Determine the (X, Y) coordinate at the center of the cell enclosing the given text.  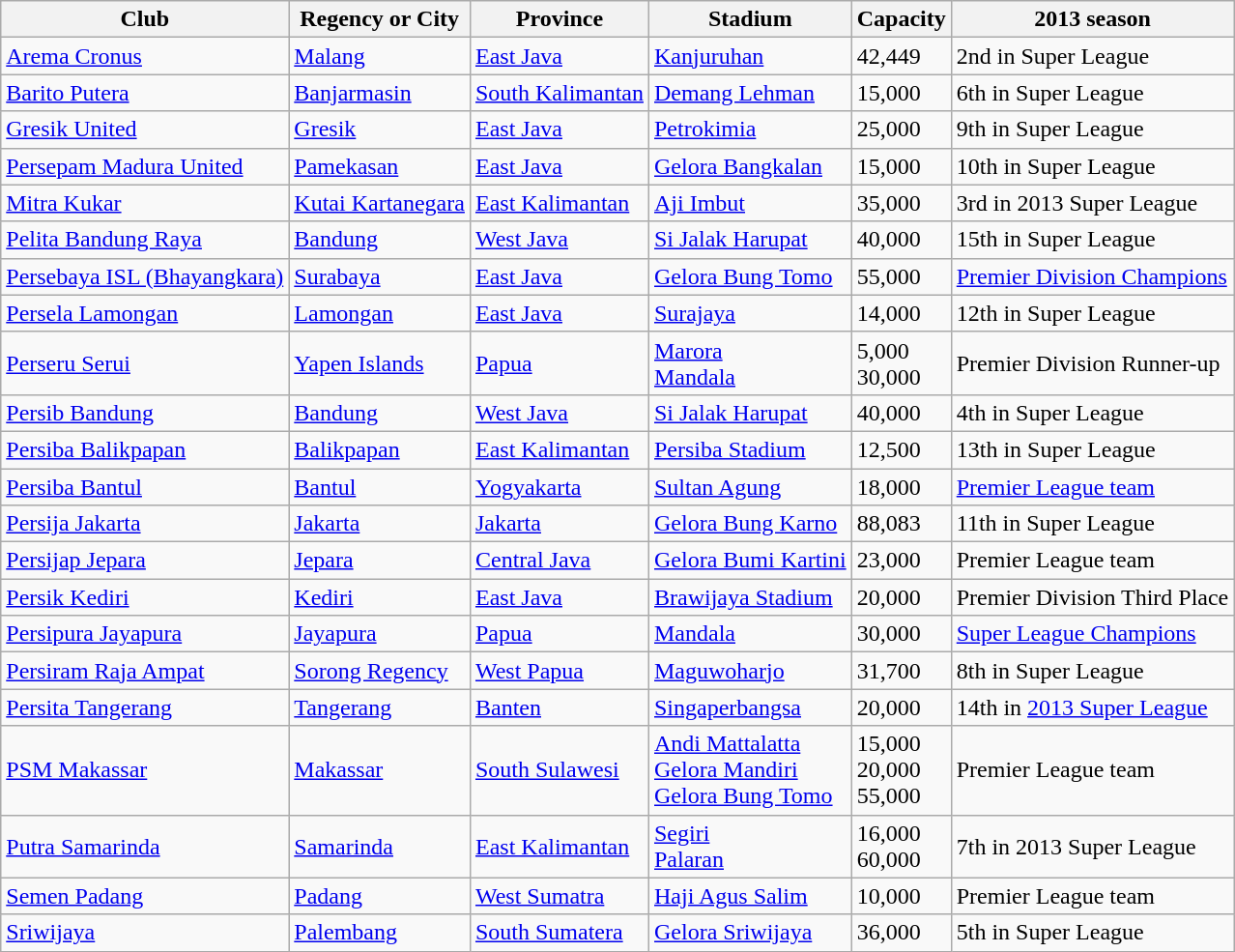
Gelora Bung Karno (750, 524)
2nd in Super League (1092, 56)
Balikpapan (380, 449)
Yogyakarta (559, 486)
Gresik United (145, 130)
35,000 (901, 203)
Stadium (750, 19)
11th in Super League (1092, 524)
Jepara (380, 561)
Gelora Bumi Kartini (750, 561)
13th in Super League (1092, 449)
Banjarmasin (380, 93)
4th in Super League (1092, 413)
PSM Makassar (145, 770)
Perseru Serui (145, 363)
Arema Cronus (145, 56)
Club (145, 19)
Barito Putera (145, 93)
Samarinda (380, 847)
16,00060,000 (901, 847)
SegiriPalaran (750, 847)
Persepam Madura United (145, 166)
8th in Super League (1092, 671)
30,000 (901, 634)
Banten (559, 707)
Semen Padang (145, 896)
88,083 (901, 524)
36,000 (901, 933)
Jayapura (380, 634)
Demang Lehman (750, 93)
Tangerang (380, 707)
Persik Kediri (145, 597)
42,449 (901, 56)
55,000 (901, 276)
14,000 (901, 313)
23,000 (901, 561)
Palembang (380, 933)
15th in Super League (1092, 240)
Persiba Bantul (145, 486)
West Papua (559, 671)
Sultan Agung (750, 486)
9th in Super League (1092, 130)
Persebaya ISL (Bhayangkara) (145, 276)
Persija Jakarta (145, 524)
Makassar (380, 770)
Premier Division Champions (1092, 276)
Premier Division Runner-up (1092, 363)
Petrokimia (750, 130)
Persijap Jepara (145, 561)
Persiram Raja Ampat (145, 671)
Surajaya (750, 313)
Maguwoharjo (750, 671)
Kediri (380, 597)
18,000 (901, 486)
Pamekasan (380, 166)
3rd in 2013 Super League (1092, 203)
14th in 2013 Super League (1092, 707)
Persiba Stadium (750, 449)
Brawijaya Stadium (750, 597)
Sriwijaya (145, 933)
Persela Lamongan (145, 313)
Persipura Jayapura (145, 634)
Province (559, 19)
Super League Champions (1092, 634)
Capacity (901, 19)
Gelora Bung Tomo (750, 276)
7th in 2013 Super League (1092, 847)
South Sumatera (559, 933)
Gelora Bangkalan (750, 166)
15,00020,00055,000 (901, 770)
Sorong Regency (380, 671)
Persiba Balikpapan (145, 449)
Malang (380, 56)
Central Java (559, 561)
2013 season (1092, 19)
Persita Tangerang (145, 707)
South Sulawesi (559, 770)
MaroraMandala (750, 363)
Yapen Islands (380, 363)
Persib Bandung (145, 413)
10th in Super League (1092, 166)
5,00030,000 (901, 363)
Gelora Sriwijaya (750, 933)
12th in Super League (1092, 313)
Gresik (380, 130)
Premier Division Third Place (1092, 597)
Bantul (380, 486)
Padang (380, 896)
Singaperbangsa (750, 707)
Putra Samarinda (145, 847)
Haji Agus Salim (750, 896)
Kanjuruhan (750, 56)
31,700 (901, 671)
Surabaya (380, 276)
25,000 (901, 130)
6th in Super League (1092, 93)
Pelita Bandung Raya (145, 240)
Regency or City (380, 19)
10,000 (901, 896)
Andi MattalattaGelora MandiriGelora Bung Tomo (750, 770)
West Sumatra (559, 896)
12,500 (901, 449)
Mitra Kukar (145, 203)
Aji Imbut (750, 203)
Mandala (750, 634)
South Kalimantan (559, 93)
Lamongan (380, 313)
Kutai Kartanegara (380, 203)
5th in Super League (1092, 933)
